Determine the (X, Y) coordinate at the center of the cell enclosing the given text.  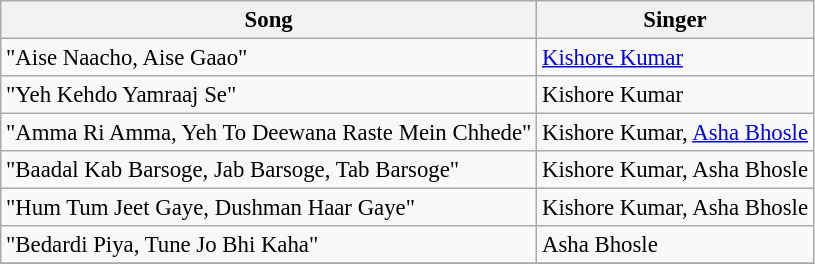
Singer (676, 20)
"Baadal Kab Barsoge, Jab Barsoge, Tab Barsoge" (269, 170)
"Yeh Kehdo Yamraaj Se" (269, 95)
"Bedardi Piya, Tune Jo Bhi Kaha" (269, 245)
"Hum Tum Jeet Gaye, Dushman Haar Gaye" (269, 208)
Asha Bhosle (676, 245)
"Amma Ri Amma, Yeh To Deewana Raste Mein Chhede" (269, 133)
Song (269, 20)
"Aise Naacho, Aise Gaao" (269, 58)
